Return the (X, Y) coordinate for the center point of the cell that contains the specified text.  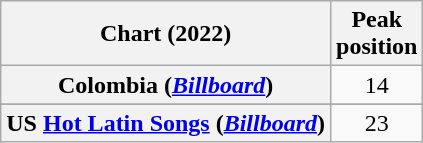
14 (377, 85)
23 (377, 123)
Colombia (Billboard) (166, 85)
Chart (2022) (166, 34)
US Hot Latin Songs (Billboard) (166, 123)
Peakposition (377, 34)
